Search for the cell housing the specified text and yield its [X, Y] center coordinate. 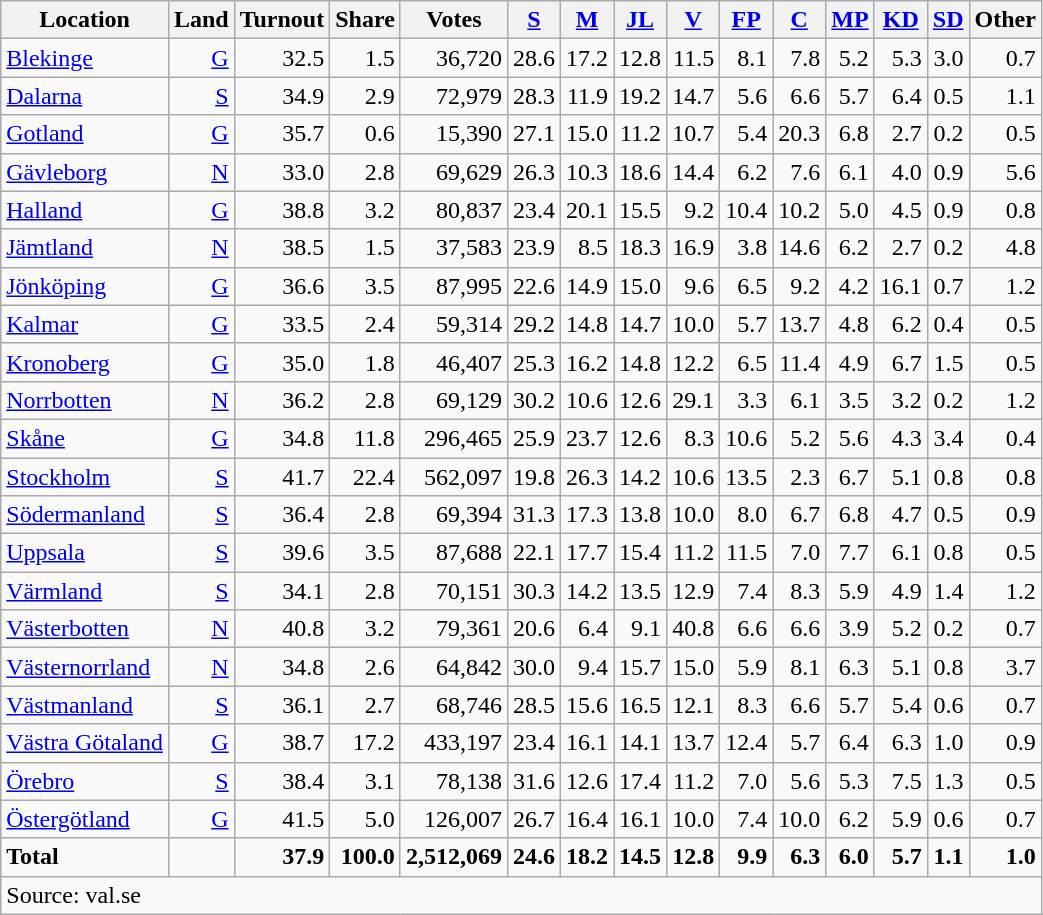
1.4 [948, 591]
33.5 [282, 324]
37,583 [454, 248]
12.2 [694, 362]
20.1 [588, 210]
20.3 [800, 134]
4.2 [850, 286]
72,979 [454, 96]
1.3 [948, 781]
C [800, 20]
34.9 [282, 96]
16.9 [694, 248]
78,138 [454, 781]
15.6 [588, 705]
23.7 [588, 438]
12.4 [746, 743]
25.9 [534, 438]
3.9 [850, 629]
38.8 [282, 210]
14.9 [588, 286]
32.5 [282, 58]
36.4 [282, 515]
Gävleborg [85, 172]
562,097 [454, 477]
7.6 [800, 172]
38.4 [282, 781]
41.5 [282, 819]
17.4 [640, 781]
30.0 [534, 667]
Share [366, 20]
Västmanland [85, 705]
18.3 [640, 248]
Norrbotten [85, 400]
2,512,069 [454, 857]
25.3 [534, 362]
28.5 [534, 705]
15.4 [640, 553]
12.1 [694, 705]
34.1 [282, 591]
13.8 [640, 515]
10.2 [800, 210]
16.4 [588, 819]
Turnout [282, 20]
22.4 [366, 477]
33.0 [282, 172]
Kronoberg [85, 362]
41.7 [282, 477]
14.4 [694, 172]
V [694, 20]
3.8 [746, 248]
Blekinge [85, 58]
Värmland [85, 591]
Total [85, 857]
Source: val.se [522, 895]
9.6 [694, 286]
126,007 [454, 819]
8.0 [746, 515]
4.5 [900, 210]
3.0 [948, 58]
12.9 [694, 591]
70,151 [454, 591]
35.7 [282, 134]
Östergötland [85, 819]
11.4 [800, 362]
11.8 [366, 438]
27.1 [534, 134]
37.9 [282, 857]
4.3 [900, 438]
Jönköping [85, 286]
JL [640, 20]
FP [746, 20]
19.8 [534, 477]
18.2 [588, 857]
36.6 [282, 286]
Location [85, 20]
7.8 [800, 58]
Örebro [85, 781]
15,390 [454, 134]
8.5 [588, 248]
22.1 [534, 553]
Skåne [85, 438]
3.1 [366, 781]
14.1 [640, 743]
19.2 [640, 96]
29.1 [694, 400]
87,688 [454, 553]
79,361 [454, 629]
16.5 [640, 705]
3.7 [1005, 667]
20.6 [534, 629]
28.3 [534, 96]
10.4 [746, 210]
30.2 [534, 400]
Kalmar [85, 324]
36.2 [282, 400]
2.6 [366, 667]
Stockholm [85, 477]
296,465 [454, 438]
38.5 [282, 248]
Votes [454, 20]
Södermanland [85, 515]
Other [1005, 20]
36,720 [454, 58]
Land [201, 20]
1.8 [366, 362]
Dalarna [85, 96]
15.5 [640, 210]
31.6 [534, 781]
3.4 [948, 438]
Gotland [85, 134]
MP [850, 20]
26.7 [534, 819]
14.6 [800, 248]
2.3 [800, 477]
11.9 [588, 96]
39.6 [282, 553]
87,995 [454, 286]
69,629 [454, 172]
46,407 [454, 362]
2.9 [366, 96]
100.0 [366, 857]
7.5 [900, 781]
80,837 [454, 210]
28.6 [534, 58]
16.2 [588, 362]
7.7 [850, 553]
Västernorrland [85, 667]
35.0 [282, 362]
17.7 [588, 553]
Uppsala [85, 553]
36.1 [282, 705]
69,129 [454, 400]
14.5 [640, 857]
17.3 [588, 515]
59,314 [454, 324]
9.9 [746, 857]
KD [900, 20]
M [588, 20]
15.7 [640, 667]
18.6 [640, 172]
38.7 [282, 743]
31.3 [534, 515]
9.1 [640, 629]
64,842 [454, 667]
29.2 [534, 324]
24.6 [534, 857]
4.7 [900, 515]
69,394 [454, 515]
22.6 [534, 286]
3.3 [746, 400]
Västerbotten [85, 629]
10.7 [694, 134]
2.4 [366, 324]
6.0 [850, 857]
433,197 [454, 743]
9.4 [588, 667]
68,746 [454, 705]
23.9 [534, 248]
10.3 [588, 172]
Jämtland [85, 248]
SD [948, 20]
Västra Götaland [85, 743]
30.3 [534, 591]
Halland [85, 210]
4.0 [900, 172]
